Pinpoint the cell where the given text exists, returning its [x, y] midpoint coordinate. 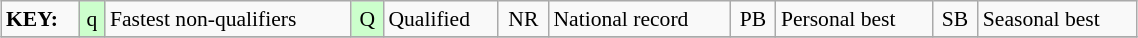
National record [639, 19]
KEY: [40, 19]
q [92, 19]
SB [955, 19]
PB [753, 19]
NR [523, 19]
Qualified [440, 19]
Fastest non-qualifiers [228, 19]
Q [367, 19]
Seasonal best [1058, 19]
Personal best [854, 19]
